Identify which cell holds the provided text, then report its (X, Y) central coordinate. 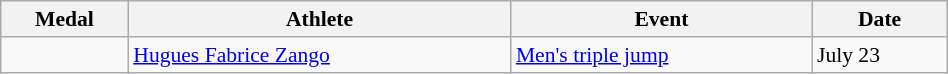
Athlete (320, 19)
Medal (64, 19)
Men's triple jump (662, 55)
July 23 (880, 55)
Event (662, 19)
Date (880, 19)
Hugues Fabrice Zango (320, 55)
